From the cell containing the given text, extract its center point as [X, Y] coordinate. 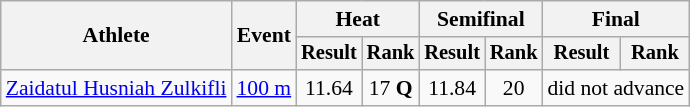
Event [264, 36]
did not advance [616, 88]
Zaidatul Husniah Zulkifli [116, 88]
17 Q [391, 88]
Final [616, 19]
Heat [358, 19]
20 [514, 88]
Semifinal [480, 19]
Athlete [116, 36]
11.84 [452, 88]
100 m [264, 88]
11.64 [329, 88]
